Output the (x, y) coordinate of the center of the cell containing the given text.  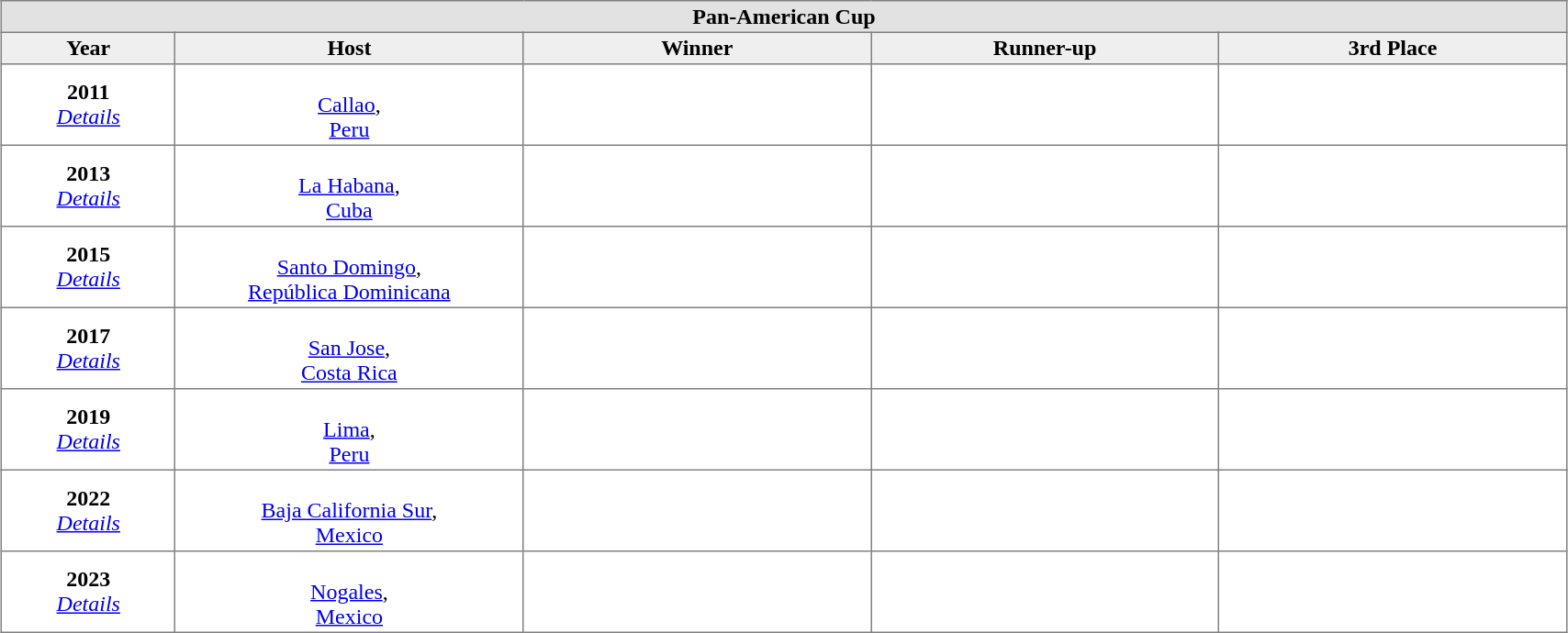
Year (88, 48)
2017Details (88, 348)
Host (349, 48)
Callao, Peru (349, 105)
2015Details (88, 267)
2011Details (88, 105)
Pan-American Cup (784, 17)
2019Details (88, 429)
Santo Domingo, República Dominicana (349, 267)
Winner (698, 48)
La Habana, Cuba (349, 185)
2013Details (88, 185)
San Jose, Costa Rica (349, 348)
2022Details (88, 510)
3rd Place (1394, 48)
Runner-up (1045, 48)
2023Details (88, 592)
Nogales, Mexico (349, 592)
Baja California Sur, Mexico (349, 510)
Lima, Peru (349, 429)
